Scan for the cell matching the given text and deliver its (x, y) coordinate at center. 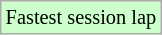
Fastest session lap (81, 17)
